Locate the cell with the specified text and output its [X, Y] center coordinate. 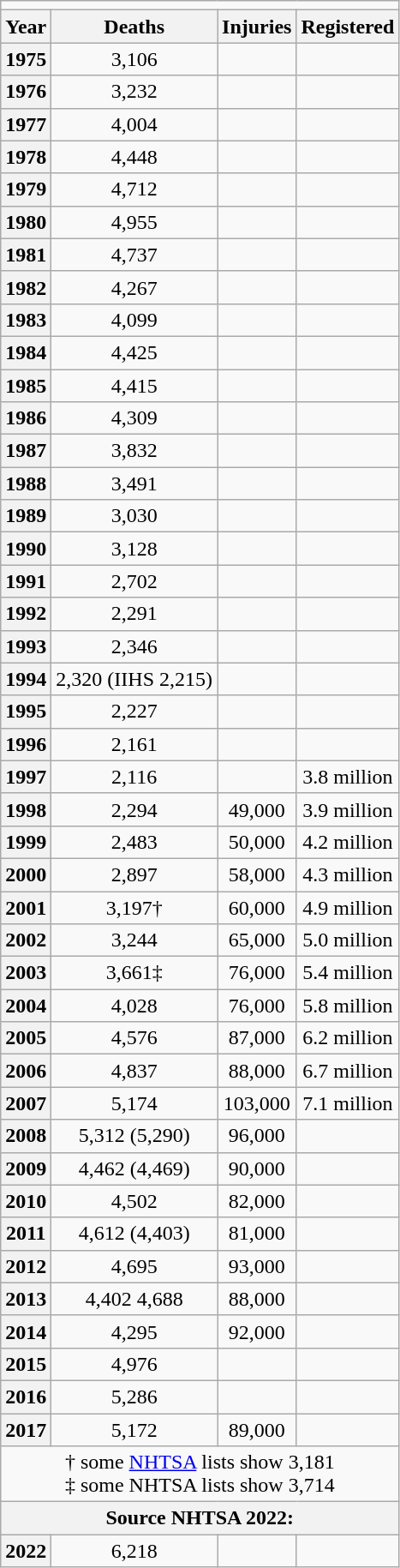
4,462 (4,469) [134, 1168]
4,402 4,688 [134, 1299]
3,128 [134, 549]
1998 [26, 809]
49,000 [257, 809]
1999 [26, 842]
2,116 [134, 777]
3,030 [134, 516]
4,612 (4,403) [134, 1234]
50,000 [257, 842]
2,702 [134, 581]
5.4 million [348, 973]
Injuries [257, 27]
2012 [26, 1266]
4,695 [134, 1266]
2008 [26, 1136]
89,000 [257, 1429]
4,976 [134, 1364]
2001 [26, 908]
2000 [26, 874]
4,837 [134, 1071]
1990 [26, 549]
4,295 [134, 1331]
2003 [26, 973]
58,000 [257, 874]
2006 [26, 1071]
2014 [26, 1331]
5.8 million [348, 1006]
2005 [26, 1038]
3.9 million [348, 809]
1996 [26, 744]
103,000 [257, 1103]
1994 [26, 679]
3.8 million [348, 777]
4.3 million [348, 874]
2,227 [134, 712]
1982 [26, 287]
5,172 [134, 1429]
2,897 [134, 874]
4,576 [134, 1038]
Registered [348, 27]
4,448 [134, 157]
Source NHTSA 2022: [200, 1518]
2022 [26, 1551]
6,218 [134, 1551]
2004 [26, 1006]
4,955 [134, 222]
Year [26, 27]
3,661‡ [134, 973]
96,000 [257, 1136]
3,232 [134, 92]
4,028 [134, 1006]
1985 [26, 385]
2002 [26, 940]
1984 [26, 352]
92,000 [257, 1331]
1980 [26, 222]
1992 [26, 614]
6.7 million [348, 1071]
4,099 [134, 320]
2,294 [134, 809]
1995 [26, 712]
1978 [26, 157]
3,832 [134, 451]
3,244 [134, 940]
4.2 million [348, 842]
6.2 million [348, 1038]
2011 [26, 1234]
4,737 [134, 255]
2009 [26, 1168]
5.0 million [348, 940]
1991 [26, 581]
4,267 [134, 287]
1993 [26, 646]
82,000 [257, 1201]
4.9 million [348, 908]
4,309 [134, 418]
90,000 [257, 1168]
2,320 (IIHS 2,215) [134, 679]
2,291 [134, 614]
65,000 [257, 940]
4,502 [134, 1201]
2,483 [134, 842]
5,286 [134, 1397]
3,106 [134, 59]
1983 [26, 320]
4,425 [134, 352]
1987 [26, 451]
2013 [26, 1299]
3,197† [134, 908]
87,000 [257, 1038]
2016 [26, 1397]
Deaths [134, 27]
93,000 [257, 1266]
1976 [26, 92]
1988 [26, 484]
2015 [26, 1364]
4,712 [134, 189]
1979 [26, 189]
2,346 [134, 646]
1975 [26, 59]
2017 [26, 1429]
3,491 [134, 484]
2,161 [134, 744]
1977 [26, 124]
1989 [26, 516]
2007 [26, 1103]
1981 [26, 255]
7.1 million [348, 1103]
5,312 (5,290) [134, 1136]
1997 [26, 777]
5,174 [134, 1103]
81,000 [257, 1234]
4,004 [134, 124]
† some NHTSA lists show 3,181‡ some NHTSA lists show 3,714 [200, 1475]
60,000 [257, 908]
1986 [26, 418]
2010 [26, 1201]
4,415 [134, 385]
